Find where the given text appears and provide that cell's center as (x, y) coordinate. 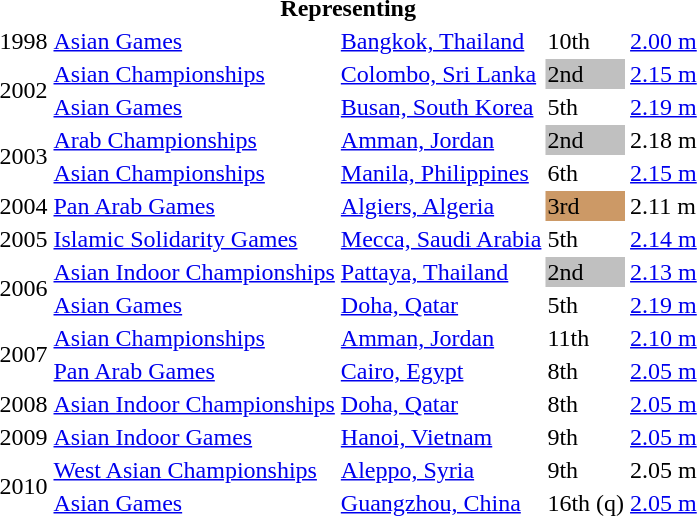
Mecca, Saudi Arabia (441, 239)
Colombo, Sri Lanka (441, 74)
Manila, Philippines (441, 173)
Cairo, Egypt (441, 371)
Aleppo, Syria (441, 470)
Pattaya, Thailand (441, 272)
Bangkok, Thailand (441, 41)
Hanoi, Vietnam (441, 437)
Arab Championships (194, 140)
10th (586, 41)
West Asian Championships (194, 470)
Asian Indoor Games (194, 437)
6th (586, 173)
11th (586, 338)
Algiers, Algeria (441, 206)
Busan, South Korea (441, 107)
Islamic Solidarity Games (194, 239)
3rd (586, 206)
